Find where the given text appears and provide that cell's center as (X, Y) coordinate. 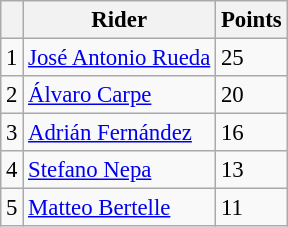
4 (12, 170)
Points (252, 20)
2 (12, 95)
José Antonio Rueda (120, 58)
Álvaro Carpe (120, 95)
16 (252, 133)
Matteo Bertelle (120, 208)
Adrián Fernández (120, 133)
3 (12, 133)
5 (12, 208)
1 (12, 58)
Rider (120, 20)
Stefano Nepa (120, 170)
11 (252, 208)
13 (252, 170)
25 (252, 58)
20 (252, 95)
